Provide the [x, y] coordinate of the cell's center where the given text is located.  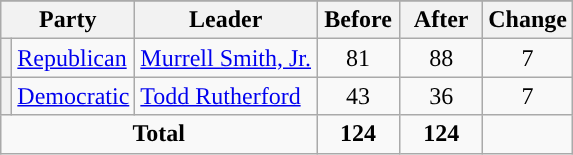
Murrell Smith, Jr. [226, 58]
Republican [74, 58]
Leader [226, 20]
36 [442, 96]
Party [68, 20]
Total [159, 134]
Todd Rutherford [226, 96]
43 [358, 96]
Change [528, 20]
88 [442, 58]
81 [358, 58]
After [442, 20]
Before [358, 20]
Democratic [74, 96]
